Find where the given text appears and provide that cell's center as (X, Y) coordinate. 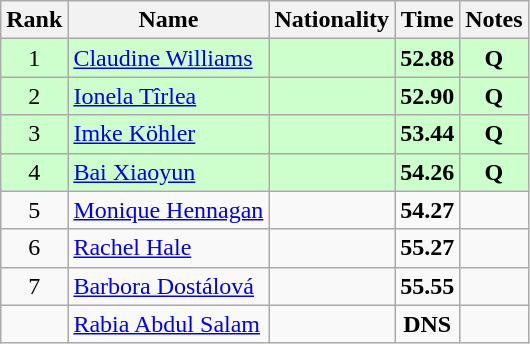
Bai Xiaoyun (168, 172)
Ionela Tîrlea (168, 96)
4 (34, 172)
54.26 (428, 172)
Nationality (332, 20)
52.88 (428, 58)
52.90 (428, 96)
Notes (494, 20)
5 (34, 210)
54.27 (428, 210)
Claudine Williams (168, 58)
55.27 (428, 248)
6 (34, 248)
55.55 (428, 286)
Rank (34, 20)
7 (34, 286)
Name (168, 20)
2 (34, 96)
3 (34, 134)
Rachel Hale (168, 248)
53.44 (428, 134)
Barbora Dostálová (168, 286)
Time (428, 20)
1 (34, 58)
Monique Hennagan (168, 210)
Imke Köhler (168, 134)
Rabia Abdul Salam (168, 324)
DNS (428, 324)
